Output the (x, y) coordinate of the center of the cell containing the given text.  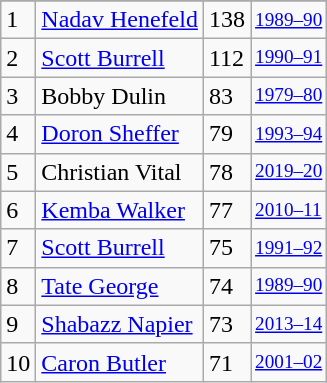
7 (18, 248)
1979–80 (289, 96)
138 (226, 20)
73 (226, 324)
75 (226, 248)
1991–92 (289, 248)
2013–14 (289, 324)
77 (226, 210)
6 (18, 210)
78 (226, 172)
5 (18, 172)
1993–94 (289, 134)
71 (226, 362)
1990–91 (289, 58)
74 (226, 286)
9 (18, 324)
Tate George (120, 286)
2 (18, 58)
3 (18, 96)
Caron Butler (120, 362)
Doron Sheffer (120, 134)
8 (18, 286)
Shabazz Napier (120, 324)
2001–02 (289, 362)
Nadav Henefeld (120, 20)
Bobby Dulin (120, 96)
1 (18, 20)
2019–20 (289, 172)
79 (226, 134)
Christian Vital (120, 172)
10 (18, 362)
112 (226, 58)
83 (226, 96)
Kemba Walker (120, 210)
2010–11 (289, 210)
4 (18, 134)
